Return (x, y) of the center of cell containing provided text 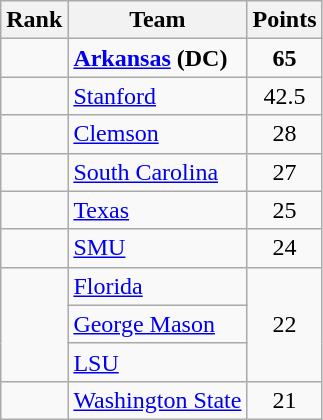
42.5 (284, 96)
Team (158, 20)
South Carolina (158, 172)
28 (284, 134)
21 (284, 400)
George Mason (158, 324)
Washington State (158, 400)
27 (284, 172)
24 (284, 248)
Rank (34, 20)
Arkansas (DC) (158, 58)
Florida (158, 286)
LSU (158, 362)
65 (284, 58)
22 (284, 324)
SMU (158, 248)
Texas (158, 210)
Points (284, 20)
25 (284, 210)
Stanford (158, 96)
Clemson (158, 134)
